Return the [x, y] coordinate for the center point of the cell that contains the specified text.  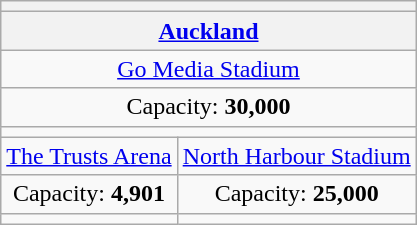
The Trusts Arena [89, 156]
North Harbour Stadium [296, 156]
Capacity: 25,000 [296, 194]
Go Media Stadium [208, 69]
Capacity: 30,000 [208, 107]
Capacity: 4,901 [89, 194]
Auckland [208, 31]
